Find where the given text appears and provide that cell's center as [X, Y] coordinate. 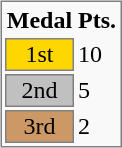
Pts. [98, 21]
Medal [39, 21]
2 [98, 128]
1st [39, 56]
3rd [39, 128]
10 [98, 56]
5 [98, 92]
2nd [39, 92]
